Return the (X, Y) coordinate for the center point of the cell that contains the specified text.  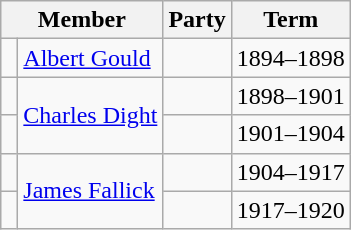
Albert Gould (90, 58)
1894–1898 (290, 58)
Term (290, 20)
1917–1920 (290, 210)
1901–1904 (290, 134)
James Fallick (90, 191)
1904–1917 (290, 172)
1898–1901 (290, 96)
Member (82, 20)
Party (197, 20)
Charles Dight (90, 115)
